Identify which cell holds the provided text, then report its [x, y] central coordinate. 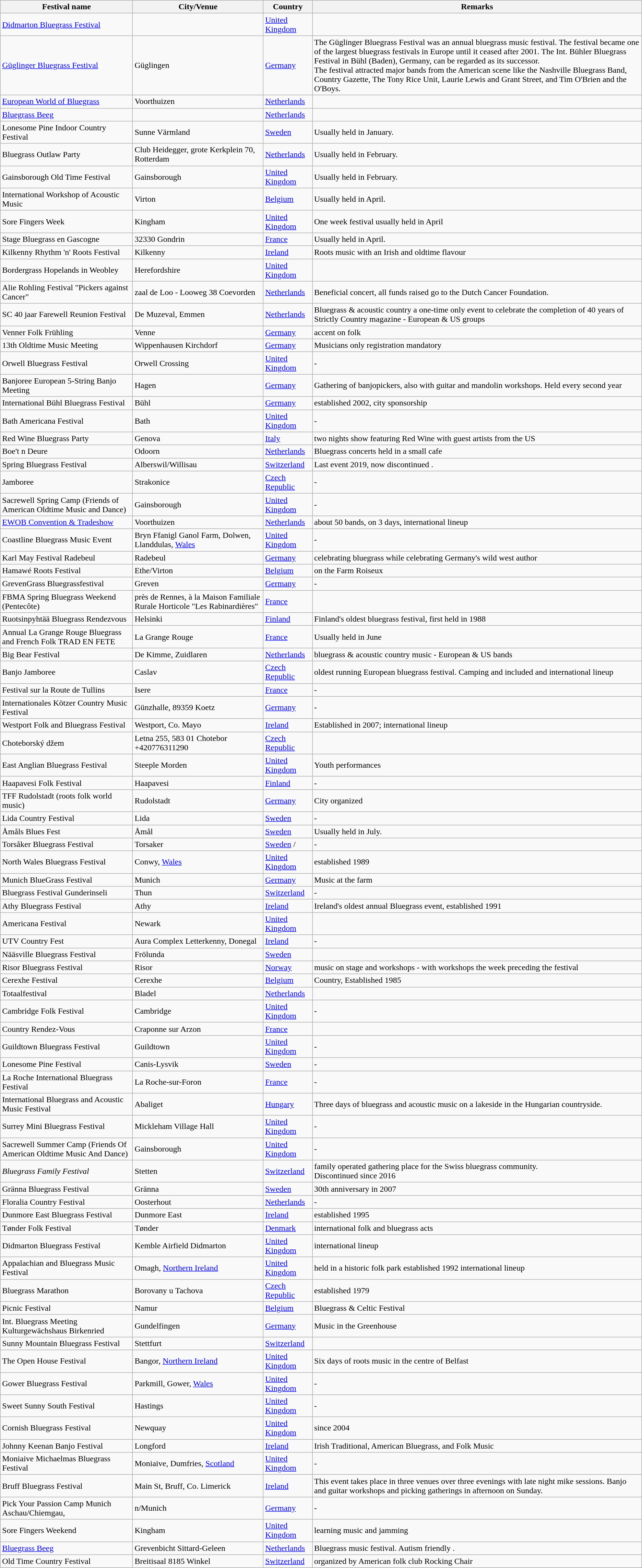
Bluegrass & Celtic Festival [477, 1308]
Festival name [67, 7]
32330 Gondrin [198, 239]
Kemble Airfield Didmarton [198, 1246]
30th anniversary in 2007 [477, 1189]
Bluegrass Family Festival [67, 1171]
Orwell Crossing [198, 363]
Greven [198, 584]
Six days of roots music in the centre of Belfast [477, 1361]
Totaalfestival [67, 993]
Herefordshire [198, 270]
Bluegrass Marathon [67, 1290]
Picnic Festival [67, 1308]
Torsåker Bluegrass Festival [67, 845]
Bordergrass Hopelands in Weobley [67, 270]
Sore Fingers Week [67, 222]
established 1979 [477, 1290]
Cambridge Folk Festival [67, 1011]
De Muzeval, Emmen [198, 315]
Floralia Country Festival [67, 1202]
Steeple Morden [198, 765]
Venner Folk Frühling [67, 332]
Radebeul [198, 557]
Lida [198, 818]
Newark [198, 923]
International Bluegrass and Acoustic Music Festival [67, 1105]
Tønder Folk Festival [67, 1228]
Gränna Bluegrass Festival [67, 1189]
Red Wine Bluegrass Party [67, 438]
Italy [288, 438]
Letna 255, 583 01 Chotebor +420776311290 [198, 743]
Irish Traditional, American Bluegrass, and Folk Music [477, 1446]
established 2002, city sponsorship [477, 403]
Denmark [288, 1228]
Hungary [288, 1105]
Choteborský džem [67, 743]
13th Oldtime Music Meeting [67, 345]
East Anglian Bluegrass Festival [67, 765]
Parkmill, Gower, Wales [198, 1383]
Newquay [198, 1428]
Boe't n Deure [67, 451]
Torsaker [198, 845]
Gainsborough Old Time Festival [67, 177]
Virton [198, 199]
Last event 2019, now discontinued . [477, 464]
Aura Complex Letterkenny, Donegal [198, 941]
Guildtown [198, 1046]
City organized [477, 801]
Stage Bluegrass en Gascogne [67, 239]
Ethe/Virton [198, 571]
International Workshop of Acoustic Music [67, 199]
Alberswil/Willisau [198, 464]
Risor Bluegrass Festival [67, 967]
Guildtown Bluegrass Festival [67, 1046]
Ruotsinpyhtää Bluegrass Rendezvous [67, 619]
Country, Established 1985 [477, 980]
music on stage and workshops - with workshops the week preceding the festival [477, 967]
One week festival usually held in April [477, 222]
Usually held in July. [477, 831]
Country Rendez-Vous [67, 1029]
Usually held in January. [477, 132]
Thun [198, 893]
Longford [198, 1446]
Genova [198, 438]
Gundelfingen [198, 1325]
Cambridge [198, 1011]
Risor [198, 967]
Americana Festival [67, 923]
GrevenGrass Bluegrassfestival [67, 584]
Dunmore East Bluegrass Festival [67, 1215]
Orwell Bluegrass Festival [67, 363]
Mickleham Village Hall [198, 1127]
La Roche International Bluegrass Festival [67, 1082]
Gower Bluegrass Festival [67, 1383]
Banjoree European 5-String Banjo Meeting [67, 386]
City/Venue [198, 7]
Stetten [198, 1171]
Güglingen [198, 65]
since 2004 [477, 1428]
Ireland's oldest annual Bluegrass event, established 1991 [477, 906]
Spring Bluegrass Festival [67, 464]
Lonesome Pine Festival [67, 1064]
Dunmore East [198, 1215]
Gränna [198, 1189]
Bluegrass music festival. Autism friendly . [477, 1548]
près de Rennes, à la Maison Familiale Rurale Horticole "Les Rabinardières" [198, 602]
Gathering of banjopickers, also with guitar and mandolin workshops. Held every second year [477, 386]
Sweet Sunny South Festival [67, 1406]
Bluegrass Festival Gunderinseli [67, 893]
Kilkenny [198, 252]
Westport Folk and Bluegrass Festival [67, 725]
Bangor, Northern Ireland [198, 1361]
Sacrewell Summer Camp (Friends Of American Oldtime Music And Dance) [67, 1149]
Isere [198, 690]
Johnny Keenan Banjo Festival [67, 1446]
Odoorn [198, 451]
Borovany u Tachova [198, 1290]
La Grange Rouge [198, 637]
Craponne sur Arzon [198, 1029]
established 1989 [477, 862]
Roots music with an Irish and oldtime flavour [477, 252]
Beneficial concert, all funds raised go to the Dutch Cancer Foundation. [477, 292]
European World of Bluegrass [67, 102]
Günzhalle, 89359 Koetz [198, 707]
Sunne Värmland [198, 132]
Haapavesi Folk Festival [67, 783]
Alie Rohling Festival "Pickers against Cancer" [67, 292]
Wippenhausen Kirchdorf [198, 345]
Rudolstadt [198, 801]
Sacrewell Spring Camp (Friends of American Oldtime Music and Dance) [67, 504]
Omagh, Northern Ireland [198, 1268]
organized by American folk club Rocking Chair [477, 1561]
Bluegrass & acoustic country a one-time only event to celebrate the completion of 40 years of Strictly Country magazine - European & US groups [477, 315]
North Wales Bluegrass Festival [67, 862]
Hastings [198, 1406]
Abaliget [198, 1105]
Festival sur la Route de Tullins [67, 690]
Music in the Greenhouse [477, 1325]
Three days of bluegrass and acoustic music on a lakeside in the Hungarian countryside. [477, 1105]
Lida Country Festival [67, 818]
bluegrass & acoustic country music - European & US bands [477, 655]
Stettfurt [198, 1343]
zaal de Loo - Looweg 38 Coevorden [198, 292]
Karl May Festival Radebeul [67, 557]
Åmåls Blues Fest [67, 831]
Musicians only registration mandatory [477, 345]
Haapavesi [198, 783]
Main St, Bruff, Co. Limerick [198, 1486]
Cerexhe Festival [67, 980]
La Roche-sur-Foron [198, 1082]
established 1995 [477, 1215]
Tønder [198, 1228]
Surrey Mini Bluegrass Festival [67, 1127]
Jamboree [67, 482]
Appalachian and Bluegrass Music Festival [67, 1268]
two nights show featuring Red Wine with guest artists from the US [477, 438]
Music at the farm [477, 880]
Bryn Ffanigl Ganol Farm, Dolwen, Llanddulas, Wales [198, 540]
International Bühl Bluegrass Festival [67, 403]
Moniaive Michaelmas Bluegrass Festival [67, 1463]
Finland's oldest bluegrass festival, first held in 1988 [477, 619]
Oosterhout [198, 1202]
Sore Fingers Weekend [67, 1531]
FBMA Spring Bluegrass Weekend (Pentecôte) [67, 602]
Athy Bluegrass Festival [67, 906]
Westport, Co. Mayo [198, 725]
about 50 bands, on 3 days, international lineup [477, 522]
Usually held in June [477, 637]
held in a historic folk park established 1992 international lineup [477, 1268]
UTV Country Fest [67, 941]
Frölunda [198, 954]
accent on folk [477, 332]
Caslav [198, 672]
Sunny Mountain Bluegrass Festival [67, 1343]
Hamawé Roots Festival [67, 571]
Bath [198, 421]
Lonesome Pine Indoor Country Festival [67, 132]
Bath Americana Festival [67, 421]
n/Munich [198, 1508]
Güglinger Bluegrass Festival [67, 65]
Old Time Country Festival [67, 1561]
Munich [198, 880]
Norway [288, 967]
Namur [198, 1308]
Venne [198, 332]
Country [288, 7]
Cornish Bluegrass Festival [67, 1428]
Hagen [198, 386]
Youth performances [477, 765]
Bluegrass concerts held in a small cafe [477, 451]
Annual La Grange Rouge Bluegrass and French Folk TRAD EN FETE [67, 637]
De Kimme, Zuidlaren [198, 655]
Moniaive, Dumfries, Scotland [198, 1463]
Big Bear Festival [67, 655]
Breitisaal 8185 Winkel [198, 1561]
The Open House Festival [67, 1361]
Åmål [198, 831]
TFF Rudolstadt (roots folk world music) [67, 801]
Canis-Lysvik [198, 1064]
Bühl [198, 403]
Club Heidegger, grote Kerkplein 70, Rotterdam [198, 154]
Kilkenny Rhythm 'n' Roots Festival [67, 252]
international lineup [477, 1246]
Banjo Jamboree [67, 672]
oldest running European bluegrass festival. Camping and included and international lineup [477, 672]
Bruff Bluegrass Festival [67, 1486]
Int. Bluegrass Meeting Kulturgewächshaus Birkenried [67, 1325]
EWOB Convention & Tradeshow [67, 522]
Internationales Kötzer Country Music Festival [67, 707]
learning music and jamming [477, 1531]
Coastline Bluegrass Music Event [67, 540]
Pick Your Passion Camp Munich Aschau/Chiemgau, [67, 1508]
family operated gathering place for the Swiss bluegrass community.Discontinued since 2016 [477, 1171]
Bladel [198, 993]
celebrating bluegrass while celebrating Germany's wild west author [477, 557]
Nääsville Bluegrass Festival [67, 954]
international folk and bluegrass acts [477, 1228]
Helsinki [198, 619]
Conwy, Wales [198, 862]
on the Farm Roiseux [477, 571]
Cerexhe [198, 980]
Bluegrass Outlaw Party [67, 154]
Athy [198, 906]
Sweden / [288, 845]
Grevenbicht Sittard-Geleen [198, 1548]
Munich BlueGrass Festival [67, 880]
Strakonice [198, 482]
Established in 2007; international lineup [477, 725]
Remarks [477, 7]
SC 40 jaar Farewell Reunion Festival [67, 315]
